Pinpoint the cell where the given text exists, returning its (x, y) midpoint coordinate. 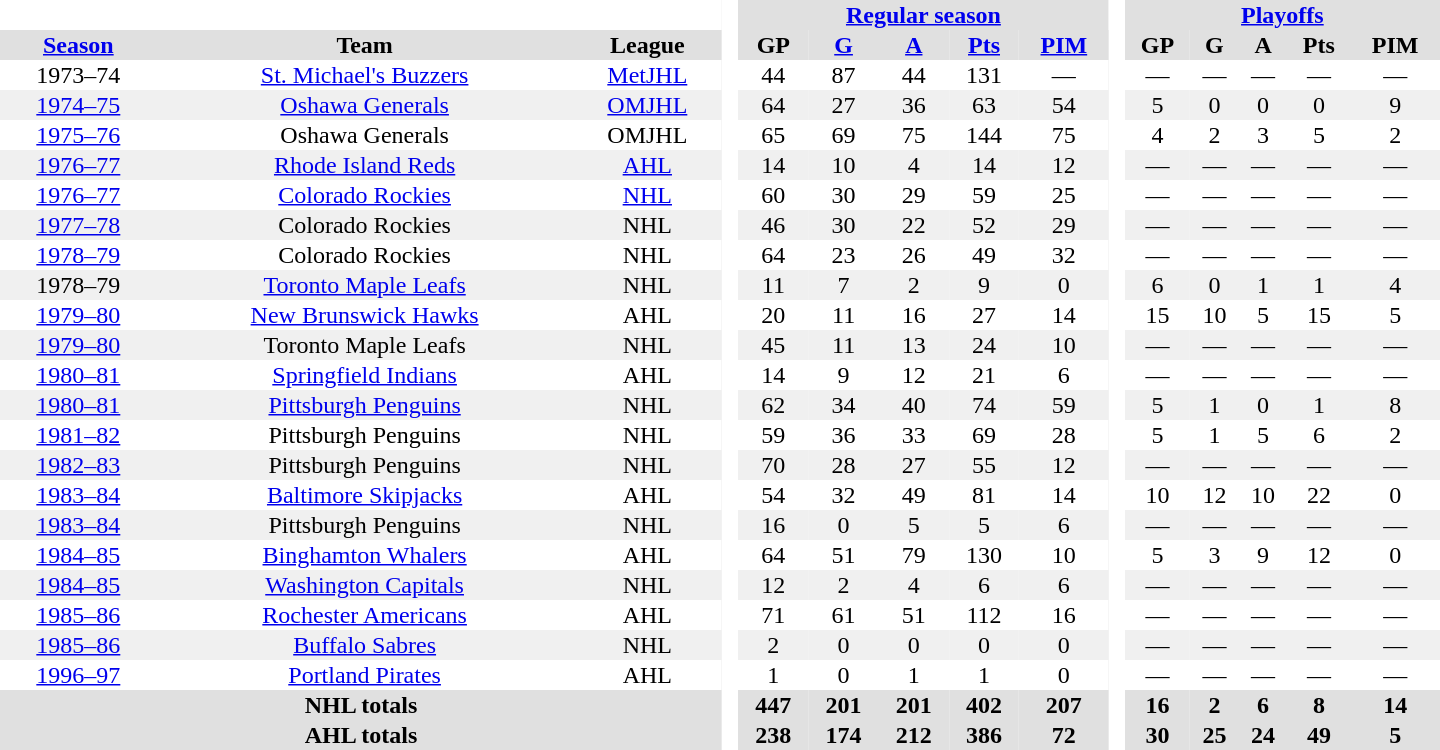
62 (773, 405)
13 (914, 345)
447 (773, 705)
Binghamton Whalers (365, 555)
Season (78, 45)
61 (843, 615)
Portland Pirates (365, 675)
Regular season (923, 15)
112 (984, 615)
1996–97 (78, 675)
130 (984, 555)
Springfield Indians (365, 375)
Baltimore Skipjacks (365, 495)
174 (843, 735)
45 (773, 345)
League (648, 45)
33 (914, 435)
Playoffs (1282, 15)
St. Michael's Buzzers (365, 75)
55 (984, 465)
72 (1064, 735)
34 (843, 405)
386 (984, 735)
65 (773, 135)
81 (984, 495)
131 (984, 75)
Rochester Americans (365, 615)
71 (773, 615)
212 (914, 735)
87 (843, 75)
63 (984, 105)
1977–78 (78, 225)
70 (773, 465)
52 (984, 225)
1974–75 (78, 105)
New Brunswick Hawks (365, 315)
AHL totals (361, 735)
7 (843, 285)
74 (984, 405)
1973–74 (78, 75)
144 (984, 135)
20 (773, 315)
21 (984, 375)
Rhode Island Reds (365, 165)
60 (773, 195)
238 (773, 735)
1982–83 (78, 465)
1981–82 (78, 435)
402 (984, 705)
Buffalo Sabres (365, 645)
23 (843, 255)
26 (914, 255)
46 (773, 225)
NHL totals (361, 705)
79 (914, 555)
Washington Capitals (365, 585)
1975–76 (78, 135)
207 (1064, 705)
Team (365, 45)
MetJHL (648, 75)
40 (914, 405)
